Find where the given text appears and provide that cell's center as (x, y) coordinate. 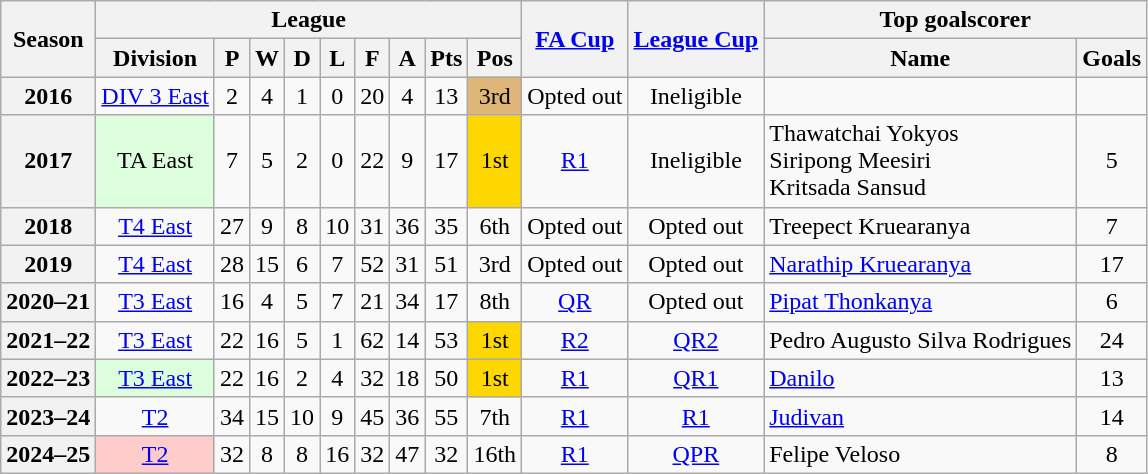
21 (372, 302)
2019 (48, 264)
League (309, 20)
62 (372, 340)
51 (446, 264)
FA Cup (575, 39)
Pipat Thonkanya (920, 302)
2018 (48, 226)
47 (408, 454)
6th (495, 226)
A (408, 58)
Pos (495, 58)
P (232, 58)
DIV 3 East (156, 96)
Name (920, 58)
League Cup (696, 39)
2022–23 (48, 378)
2024–25 (48, 454)
52 (372, 264)
24 (1112, 340)
Top goalscorer (956, 20)
2016 (48, 96)
Danilo (920, 378)
35 (446, 226)
53 (446, 340)
TA East (156, 161)
45 (372, 416)
16th (495, 454)
50 (446, 378)
L (338, 58)
F (372, 58)
2017 (48, 161)
Pedro Augusto Silva Rodrigues (920, 340)
27 (232, 226)
7th (495, 416)
Division (156, 58)
28 (232, 264)
W (266, 58)
QR1 (696, 378)
18 (408, 378)
D (302, 58)
2023–24 (48, 416)
R2 (575, 340)
2020–21 (48, 302)
55 (446, 416)
Treepect Kruearanya (920, 226)
QR (575, 302)
2021–22 (48, 340)
Judivan (920, 416)
Season (48, 39)
8th (495, 302)
Pts (446, 58)
Thawatchai Yokyos Siripong Meesiri Kritsada Sansud (920, 161)
QPR (696, 454)
QR2 (696, 340)
Felipe Veloso (920, 454)
Narathip Kruearanya (920, 264)
Goals (1112, 58)
20 (372, 96)
